Provide the [X, Y] coordinate of the cell's center where the given text is located.  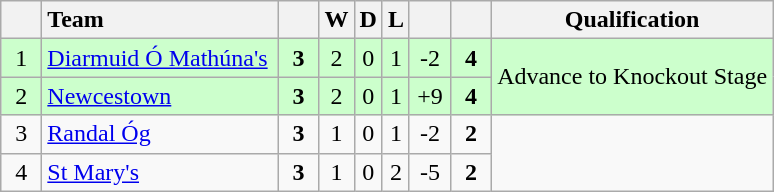
-5 [430, 172]
Randal Óg [160, 134]
+9 [430, 96]
Advance to Knockout Stage [632, 77]
Diarmuid Ó Mathúna's [160, 58]
D [368, 20]
Newcestown [160, 96]
Team [160, 20]
W [336, 20]
L [396, 20]
Qualification [632, 20]
St Mary's [160, 172]
